Provide the (X, Y) coordinate of the cell's center where the given text is located.  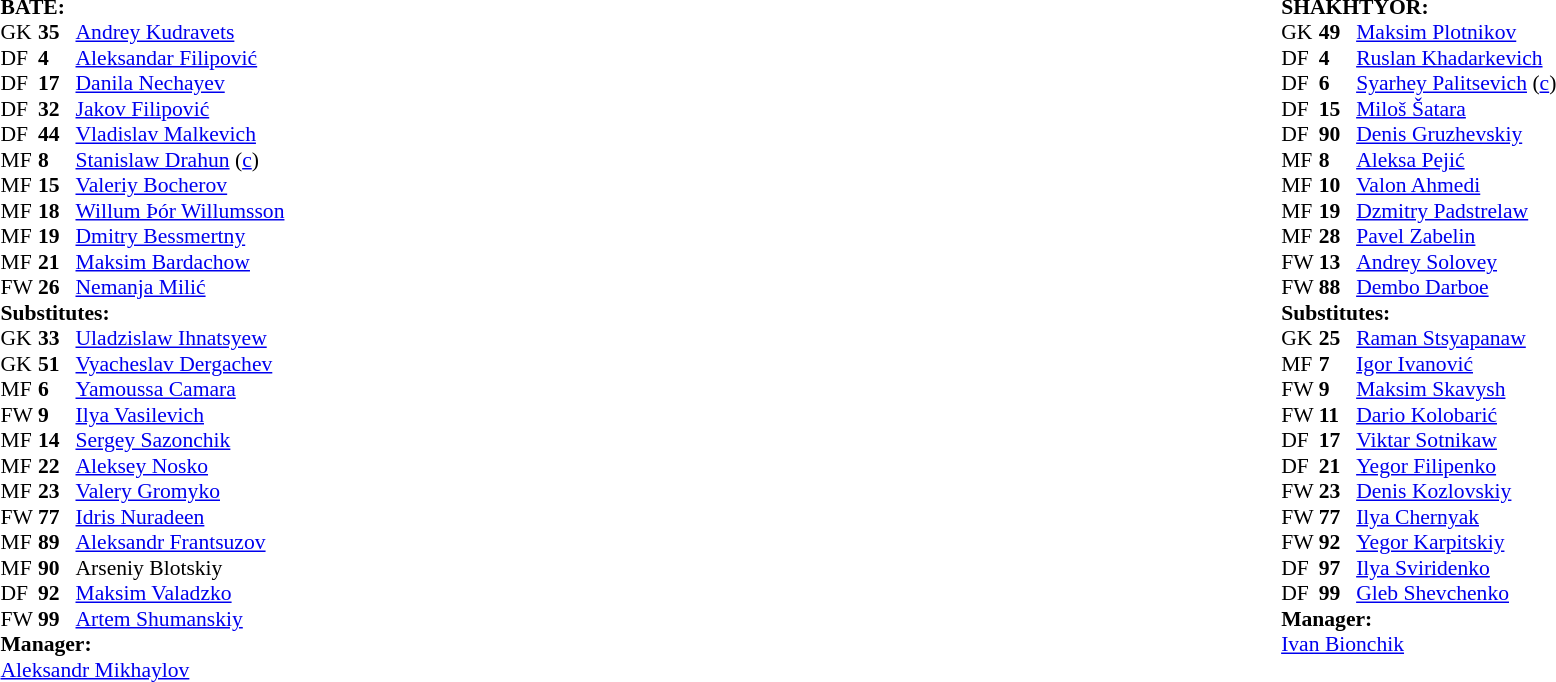
89 (57, 543)
7 (1338, 364)
Sergey Sazonchik (180, 441)
Aleksey Nosko (180, 466)
33 (57, 339)
44 (57, 135)
Ilya Sviridenko (1456, 568)
Dario Kolobarić (1456, 415)
Jakov Filipović (180, 109)
11 (1338, 415)
Willum Þór Willumsson (180, 211)
Igor Ivanović (1456, 364)
Valeriy Bocherov (180, 185)
Vyacheslav Dergachev (180, 364)
Valon Ahmedi (1456, 185)
Aleksa Pejić (1456, 160)
10 (1338, 185)
35 (57, 33)
18 (57, 211)
13 (1338, 262)
32 (57, 109)
Viktar Sotnikaw (1456, 441)
Nemanja Milić (180, 287)
14 (57, 441)
Valery Gromyko (180, 491)
Andrey Solovey (1456, 262)
25 (1338, 339)
Ruslan Khadarkevich (1456, 58)
Ilya Chernyak (1456, 517)
Yegor Karpitskiy (1456, 543)
Denis Kozlovskiy (1456, 491)
Syarhey Palitsevich (c) (1456, 83)
Aleksandar Filipović (180, 58)
88 (1338, 287)
Idris Nuradeen (180, 517)
Arseniy Blotskiy (180, 568)
Ilya Vasilevich (180, 415)
Vladislav Malkevich (180, 135)
Maksim Skavysh (1456, 389)
22 (57, 466)
49 (1338, 33)
Dmitry Bessmertny (180, 237)
Yegor Filipenko (1456, 466)
97 (1338, 568)
28 (1338, 237)
Denis Gruzhevskiy (1456, 135)
Yamoussa Camara (180, 389)
Andrey Kudravets (180, 33)
Ivan Bionchik (1418, 645)
Dembo Darboe (1456, 287)
Maksim Plotnikov (1456, 33)
Aleksandr Frantsuzov (180, 543)
51 (57, 364)
Pavel Zabelin (1456, 237)
Uladzislaw Ihnatsyew (180, 339)
Raman Stsyapanaw (1456, 339)
Maksim Valadzko (180, 593)
Gleb Shevchenko (1456, 593)
Stanislaw Drahun (c) (180, 160)
Danila Nechayev (180, 83)
Maksim Bardachow (180, 262)
Miloš Šatara (1456, 109)
Dzmitry Padstrelaw (1456, 211)
Artem Shumanskiy (180, 619)
26 (57, 287)
